Return (X, Y) of the center of cell containing provided text 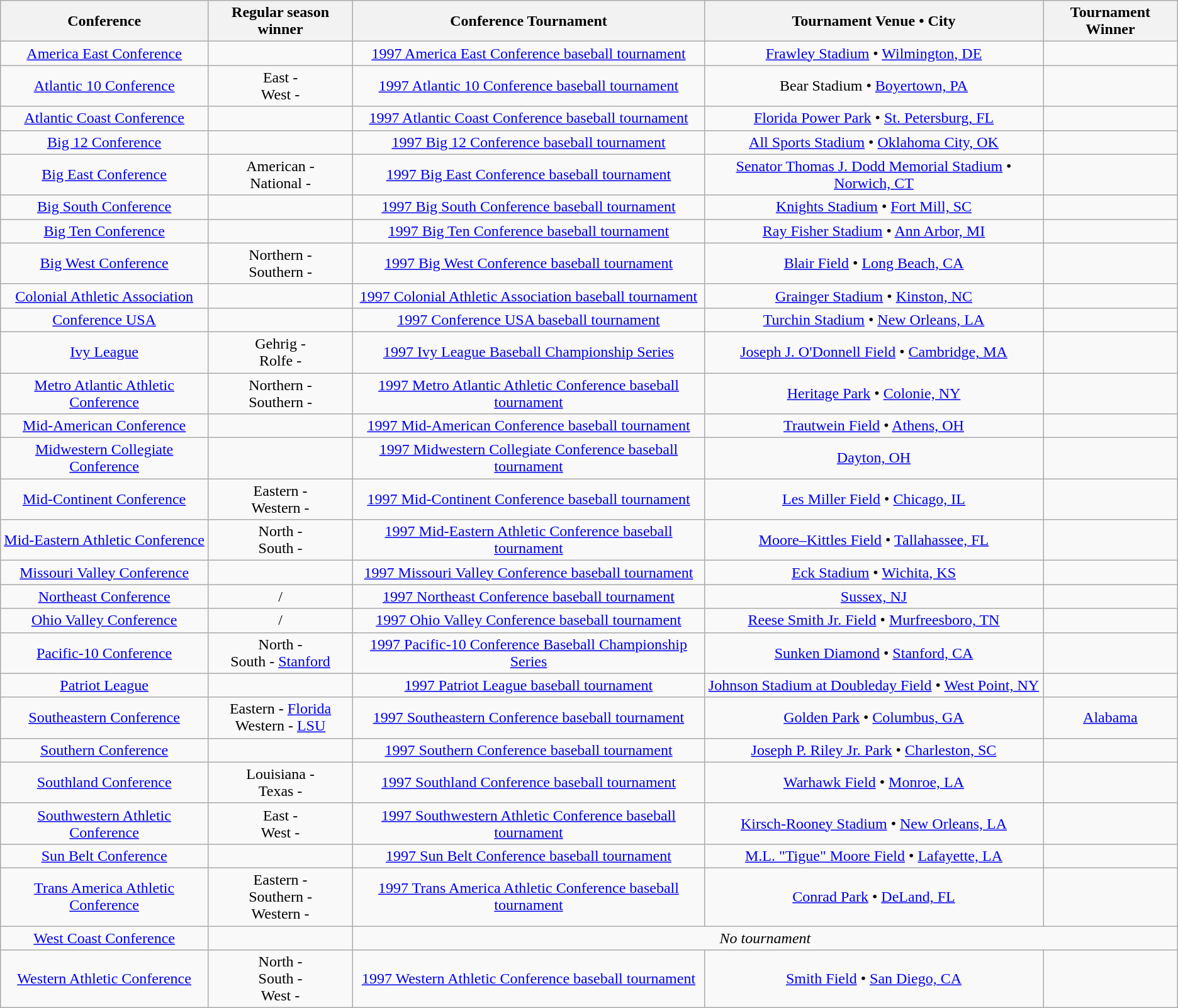
1997 Big East Conference baseball tournament (529, 175)
Kirsch-Rooney Stadium • New Orleans, LA (873, 823)
Metro Atlantic Athletic Conference (104, 393)
Grainger Stadium • Kinston, NC (873, 296)
Alabama (1111, 717)
Mid-American Conference (104, 426)
1997 Ivy League Baseball Championship Series (529, 352)
North - South - West - (281, 979)
Florida Power Park • St. Petersburg, FL (873, 118)
Heritage Park • Colonie, NY (873, 393)
Ray Fisher Stadium • Ann Arbor, MI (873, 231)
Southeastern Conference (104, 717)
1997 Mid-American Conference baseball tournament (529, 426)
Joseph P. Riley Jr. Park • Charleston, SC (873, 750)
1997 America East Conference baseball tournament (529, 53)
Ivy League (104, 352)
Big East Conference (104, 175)
Conference USA (104, 320)
Eastern - Southern - Western - (281, 897)
Big 12 Conference (104, 142)
Tournament Venue • City (873, 21)
Ohio Valley Conference (104, 620)
1997 Southland Conference baseball tournament (529, 783)
1997 Big South Conference baseball tournament (529, 207)
1997 Conference USA baseball tournament (529, 320)
Conference (104, 21)
Dayton, OH (873, 458)
1997 Mid-Continent Conference baseball tournament (529, 500)
1997 Big West Conference baseball tournament (529, 263)
Atlantic 10 Conference (104, 86)
Johnson Stadium at Doubleday Field • West Point, NY (873, 685)
M.L. "Tigue" Moore Field • Lafayette, LA (873, 856)
Trautwein Field • Athens, OH (873, 426)
1997 Big Ten Conference baseball tournament (529, 231)
Atlantic Coast Conference (104, 118)
Big South Conference (104, 207)
1997 Southwestern Athletic Conference baseball tournament (529, 823)
Mid-Continent Conference (104, 500)
1997 Southeastern Conference baseball tournament (529, 717)
1997 Northeast Conference baseball tournament (529, 596)
1997 Trans America Athletic Conference baseball tournament (529, 897)
1997 Metro Atlantic Athletic Conference baseball tournament (529, 393)
Bear Stadium • Boyertown, PA (873, 86)
Louisiana - Texas - (281, 783)
Western Athletic Conference (104, 979)
1997 Missouri Valley Conference baseball tournament (529, 573)
Smith Field • San Diego, CA (873, 979)
1997 Pacific-10 Conference Baseball Championship Series (529, 653)
1997 Big 12 Conference baseball tournament (529, 142)
1997 Patriot League baseball tournament (529, 685)
Warhawk Field • Monroe, LA (873, 783)
Blair Field • Long Beach, CA (873, 263)
Conrad Park • DeLand, FL (873, 897)
Les Miller Field • Chicago, IL (873, 500)
1997 Sun Belt Conference baseball tournament (529, 856)
Big West Conference (104, 263)
Mid-Eastern Athletic Conference (104, 540)
Eck Stadium • Wichita, KS (873, 573)
Frawley Stadium • Wilmington, DE (873, 53)
America East Conference (104, 53)
1997 Mid-Eastern Athletic Conference baseball tournament (529, 540)
Sun Belt Conference (104, 856)
Conference Tournament (529, 21)
1997 Atlantic Coast Conference baseball tournament (529, 118)
1997 Colonial Athletic Association baseball tournament (529, 296)
Golden Park • Columbus, GA (873, 717)
Midwestern Collegiate Conference (104, 458)
1997 Midwestern Collegiate Conference baseball tournament (529, 458)
Colonial Athletic Association (104, 296)
Reese Smith Jr. Field • Murfreesboro, TN (873, 620)
1997 Southern Conference baseball tournament (529, 750)
Eastern - Western - (281, 500)
1997 Atlantic 10 Conference baseball tournament (529, 86)
Gehrig - Rolfe - (281, 352)
North - South - Stanford (281, 653)
Sunken Diamond • Stanford, CA (873, 653)
Regular season winner (281, 21)
Southwestern Athletic Conference (104, 823)
Eastern - FloridaWestern - LSU (281, 717)
West Coast Conference (104, 938)
Northeast Conference (104, 596)
Patriot League (104, 685)
1997 Ohio Valley Conference baseball tournament (529, 620)
Tournament Winner (1111, 21)
Southern Conference (104, 750)
North - South - (281, 540)
Moore–Kittles Field • Tallahassee, FL (873, 540)
Trans America Athletic Conference (104, 897)
Senator Thomas J. Dodd Memorial Stadium • Norwich, CT (873, 175)
All Sports Stadium • Oklahoma City, OK (873, 142)
Big Ten Conference (104, 231)
Missouri Valley Conference (104, 573)
Knights Stadium • Fort Mill, SC (873, 207)
No tournament (765, 938)
Pacific-10 Conference (104, 653)
American - National - (281, 175)
Sussex, NJ (873, 596)
1997 Western Athletic Conference baseball tournament (529, 979)
Turchin Stadium • New Orleans, LA (873, 320)
Joseph J. O'Donnell Field • Cambridge, MA (873, 352)
Southland Conference (104, 783)
